Find where the given text appears and provide that cell's center as (x, y) coordinate. 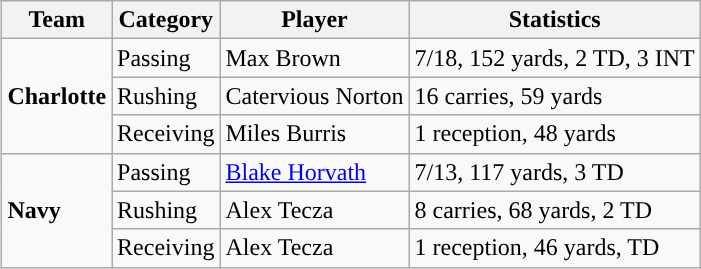
16 carries, 59 yards (554, 96)
7/18, 152 yards, 2 TD, 3 INT (554, 58)
8 carries, 68 yards, 2 TD (554, 210)
Player (314, 20)
1 reception, 48 yards (554, 134)
Category (166, 20)
Charlotte (57, 96)
Max Brown (314, 58)
Blake Horvath (314, 172)
Miles Burris (314, 134)
Catervious Norton (314, 96)
1 reception, 46 yards, TD (554, 248)
Navy (57, 210)
7/13, 117 yards, 3 TD (554, 172)
Team (57, 20)
Statistics (554, 20)
